From the cell containing the given text, extract its center point as (x, y) coordinate. 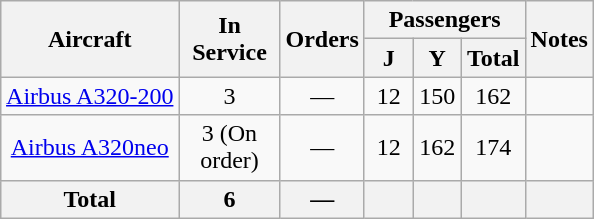
Y (438, 58)
3 (230, 96)
6 (230, 199)
Aircraft (90, 39)
3 (On order) (230, 148)
Orders (322, 39)
Airbus A320neo (90, 148)
Airbus A320-200 (90, 96)
J (388, 58)
174 (494, 148)
Notes (559, 39)
Passengers (444, 20)
150 (438, 96)
In Service (230, 39)
